Scan for the cell matching the given text and deliver its [X, Y] coordinate at center. 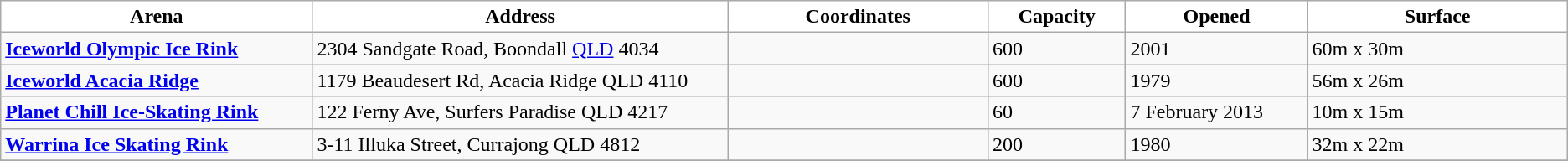
Coordinates [858, 17]
60 [1057, 112]
60m x 30m [1437, 49]
1179 Beaudesert Rd, Acacia Ridge QLD 4110 [520, 80]
2001 [1216, 49]
Opened [1216, 17]
Surface [1437, 17]
10m x 15m [1437, 112]
56m x 26m [1437, 80]
Arena [157, 17]
1979 [1216, 80]
2304 Sandgate Road, Boondall QLD 4034 [520, 49]
Iceworld Acacia Ridge [157, 80]
1980 [1216, 144]
3-11 Illuka Street, Currajong QLD 4812 [520, 144]
Address [520, 17]
200 [1057, 144]
Planet Chill Ice-Skating Rink [157, 112]
Warrina Ice Skating Rink [157, 144]
7 February 2013 [1216, 112]
Capacity [1057, 17]
32m x 22m [1437, 144]
122 Ferny Ave, Surfers Paradise QLD 4217 [520, 112]
Iceworld Olympic Ice Rink [157, 49]
